Locate the cell with the specified text and output its (X, Y) center coordinate. 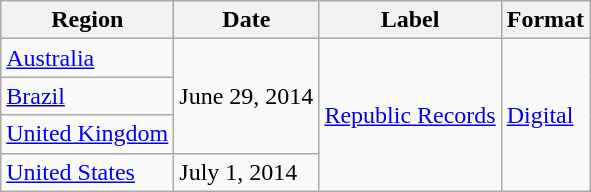
Format (545, 20)
June 29, 2014 (246, 96)
July 1, 2014 (246, 172)
Republic Records (410, 115)
Region (88, 20)
Date (246, 20)
United Kingdom (88, 134)
Digital (545, 115)
Label (410, 20)
Australia (88, 58)
Brazil (88, 96)
United States (88, 172)
